Return the [x, y] coordinate for the center point of the cell that contains the specified text.  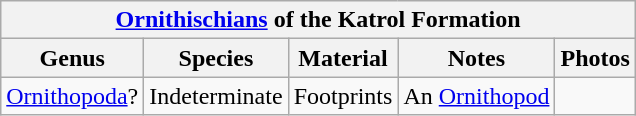
Photos [595, 58]
Indeterminate [216, 96]
Footprints [343, 96]
Genus [72, 58]
Ornithopoda? [72, 96]
Notes [476, 58]
Species [216, 58]
An Ornithopod [476, 96]
Ornithischians of the Katrol Formation [318, 20]
Material [343, 58]
